Capture the cell that displays the provided text and extract its (X, Y) central coordinate. 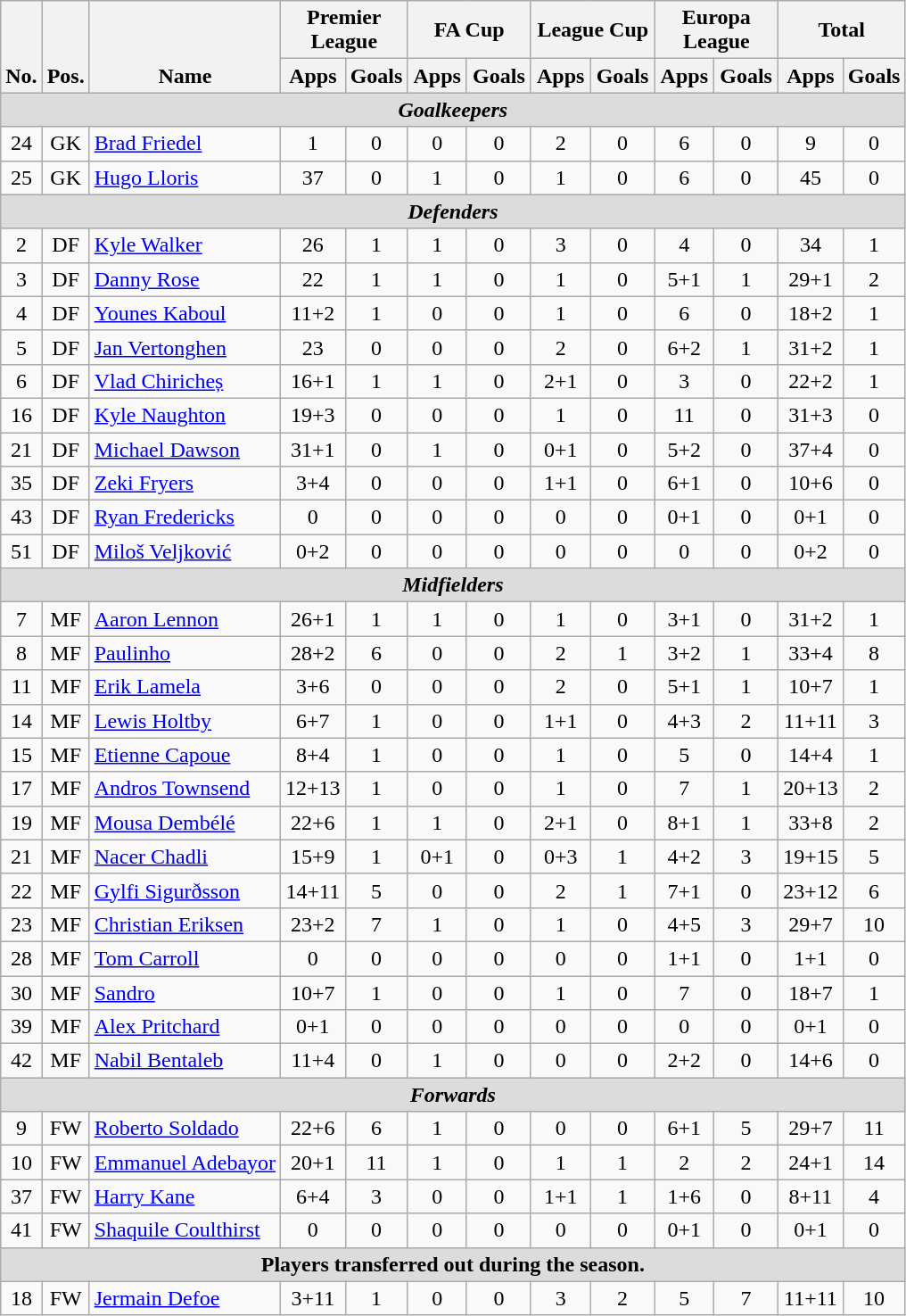
Midfielders (453, 585)
37+4 (811, 449)
31+3 (811, 415)
Alex Pritchard (185, 1027)
Danny Rose (185, 279)
18+2 (811, 313)
16+1 (314, 381)
Jermain Defoe (185, 1298)
1+6 (685, 1196)
19+15 (811, 857)
Emmanuel Adebayor (185, 1163)
6+7 (314, 721)
Kyle Walker (185, 245)
30 (21, 993)
Aaron Lennon (185, 619)
Forwards (453, 1095)
10+6 (811, 484)
Shaquile Coulthirst (185, 1230)
Ryan Fredericks (185, 517)
23+2 (314, 924)
4+3 (685, 721)
11+2 (314, 313)
14+11 (314, 890)
Vlad Chiricheș (185, 381)
22+2 (811, 381)
Brad Friedel (185, 144)
41 (21, 1230)
17 (21, 789)
Younes Kaboul (185, 313)
19 (21, 823)
18+7 (811, 993)
26 (314, 245)
39 (21, 1027)
18 (21, 1298)
20+1 (314, 1163)
3+11 (314, 1298)
45 (811, 178)
Nacer Chadli (185, 857)
14+6 (811, 1061)
Defenders (453, 211)
35 (21, 484)
Jan Vertonghen (185, 347)
15 (21, 755)
4+2 (685, 857)
51 (21, 551)
15+9 (314, 857)
Lewis Holtby (185, 721)
20+13 (811, 789)
6+2 (685, 347)
34 (811, 245)
43 (21, 517)
31+1 (314, 449)
Total (842, 30)
Paulinho (185, 653)
Premier League (344, 30)
Goalkeepers (453, 110)
3+4 (314, 484)
25 (21, 178)
3+1 (685, 619)
4+5 (685, 924)
Gylfi Sigurðsson (185, 890)
8+11 (811, 1196)
14+4 (811, 755)
Christian Eriksen (185, 924)
3+6 (314, 687)
Pos. (66, 46)
33+4 (811, 653)
Kyle Naughton (185, 415)
League Cup (592, 30)
Zeki Fryers (185, 484)
24+1 (811, 1163)
26+1 (314, 619)
29+1 (811, 279)
Andros Townsend (185, 789)
Etienne Capoue (185, 755)
33+8 (811, 823)
16 (21, 415)
28+2 (314, 653)
42 (21, 1061)
0+3 (560, 857)
No. (21, 46)
6+4 (314, 1196)
Mousa Dembélé (185, 823)
Europa League (717, 30)
28 (21, 958)
8+4 (314, 755)
12+13 (314, 789)
23+12 (811, 890)
Miloš Veljković (185, 551)
Name (185, 46)
Harry Kane (185, 1196)
FA Cup (469, 30)
24 (21, 144)
Michael Dawson (185, 449)
19+3 (314, 415)
Sandro (185, 993)
3+2 (685, 653)
Hugo Lloris (185, 178)
7+1 (685, 890)
2+2 (685, 1061)
Roberto Soldado (185, 1129)
Players transferred out during the season. (453, 1264)
Tom Carroll (185, 958)
8+1 (685, 823)
5+2 (685, 449)
Nabil Bentaleb (185, 1061)
11+4 (314, 1061)
Erik Lamela (185, 687)
